Return the (x, y) coordinate for the center point of the cell that contains the specified text.  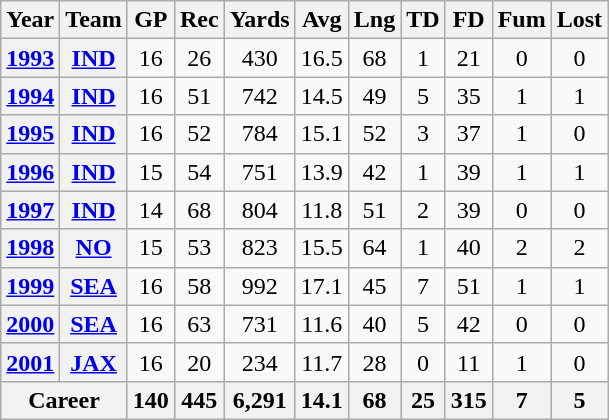
TD (423, 20)
804 (260, 210)
20 (199, 362)
13.9 (322, 172)
49 (374, 96)
15.5 (322, 248)
53 (199, 248)
1998 (30, 248)
315 (468, 400)
14 (150, 210)
21 (468, 58)
445 (199, 400)
Fum (522, 20)
Career (64, 400)
1995 (30, 134)
2001 (30, 362)
14.1 (322, 400)
GP (150, 20)
Team (94, 20)
Yards (260, 20)
1999 (30, 286)
64 (374, 248)
28 (374, 362)
742 (260, 96)
823 (260, 248)
54 (199, 172)
16.5 (322, 58)
14.5 (322, 96)
6,291 (260, 400)
2000 (30, 324)
17.1 (322, 286)
26 (199, 58)
35 (468, 96)
11 (468, 362)
751 (260, 172)
992 (260, 286)
58 (199, 286)
1996 (30, 172)
11.8 (322, 210)
63 (199, 324)
Lost (579, 20)
234 (260, 362)
1993 (30, 58)
FD (468, 20)
NO (94, 248)
15.1 (322, 134)
3 (423, 134)
Lng (374, 20)
1997 (30, 210)
Year (30, 20)
25 (423, 400)
430 (260, 58)
731 (260, 324)
11.6 (322, 324)
1994 (30, 96)
Avg (322, 20)
45 (374, 286)
Rec (199, 20)
784 (260, 134)
JAX (94, 362)
11.7 (322, 362)
37 (468, 134)
140 (150, 400)
